Return the (x, y) coordinate for the center point of the cell that contains the specified text.  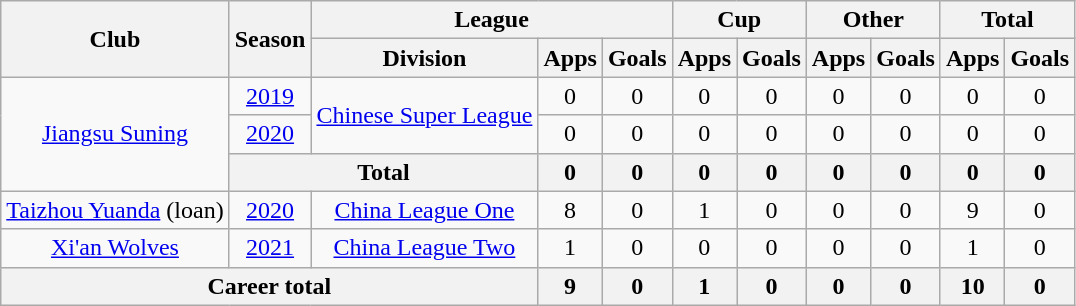
2021 (270, 248)
Other (873, 20)
Cup (739, 20)
Taizhou Yuanda (loan) (115, 210)
League (492, 20)
Season (270, 39)
China League Two (424, 248)
Xi'an Wolves (115, 248)
Division (424, 58)
Career total (270, 286)
Club (115, 39)
China League One (424, 210)
Chinese Super League (424, 115)
2019 (270, 96)
10 (972, 286)
Jiangsu Suning (115, 134)
8 (570, 210)
